Locate the cell with the specified text and output its [x, y] center coordinate. 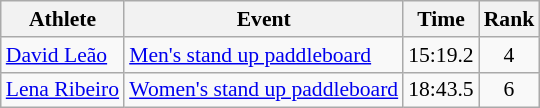
Lena Ribeiro [62, 90]
18:43.5 [440, 90]
Rank [510, 19]
Men's stand up paddleboard [264, 55]
David Leão [62, 55]
Event [264, 19]
15:19.2 [440, 55]
6 [510, 90]
Athlete [62, 19]
Time [440, 19]
4 [510, 55]
Women's stand up paddleboard [264, 90]
